Find where the given text appears and provide that cell's center as [x, y] coordinate. 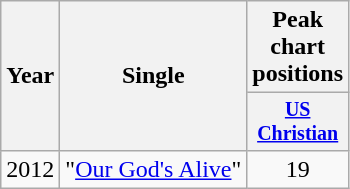
19 [298, 169]
2012 [30, 169]
US Christian [298, 122]
Peak chart positions [298, 47]
Year [30, 76]
Single [154, 76]
"Our God's Alive" [154, 169]
